Output the (X, Y) coordinate of the center of the cell containing the given text.  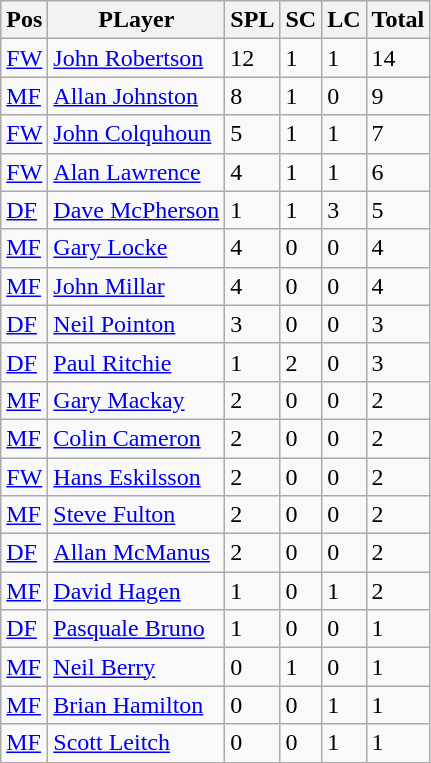
Pasquale Bruno (136, 629)
6 (398, 172)
Steve Fulton (136, 515)
Neil Pointon (136, 324)
Pos (24, 20)
Paul Ritchie (136, 362)
Allan Johnston (136, 96)
John Millar (136, 286)
LC (344, 20)
Dave McPherson (136, 210)
SC (301, 20)
14 (398, 58)
PLayer (136, 20)
Colin Cameron (136, 438)
SPL (252, 20)
David Hagen (136, 591)
Gary Mackay (136, 400)
Allan McManus (136, 553)
Total (398, 20)
Gary Locke (136, 248)
Scott Leitch (136, 743)
12 (252, 58)
John Colquhoun (136, 134)
Alan Lawrence (136, 172)
8 (252, 96)
9 (398, 96)
Neil Berry (136, 667)
Hans Eskilsson (136, 477)
Brian Hamilton (136, 705)
7 (398, 134)
John Robertson (136, 58)
